Scan for the cell matching the given text and deliver its (X, Y) coordinate at center. 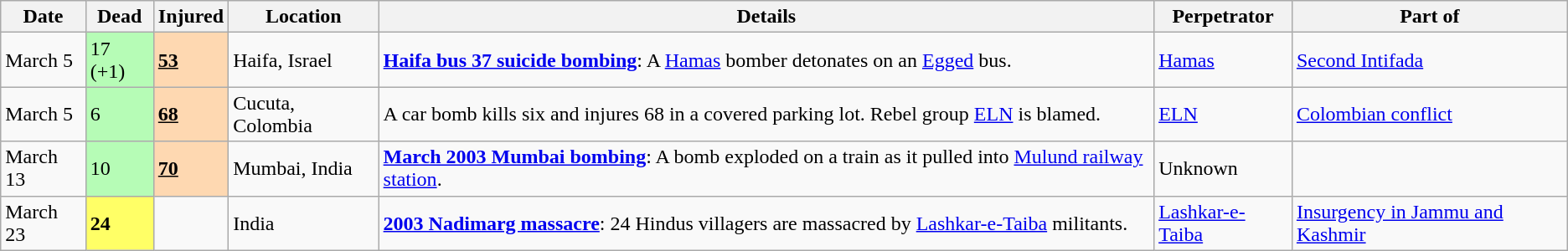
Hamas (1223, 60)
Perpetrator (1223, 17)
10 (119, 169)
Date (44, 17)
Injured (191, 17)
68 (191, 114)
Second Intifada (1429, 60)
Dead (119, 17)
17 (+1) (119, 60)
Colombian conflict (1429, 114)
Lashkar-e-Taiba (1223, 223)
Cucuta, Colombia (303, 114)
India (303, 223)
70 (191, 169)
Mumbai, India (303, 169)
2003 Nadimarg massacre: 24 Hindus villagers are massacred by Lashkar-e-Taiba militants. (766, 223)
March 2003 Mumbai bombing: A bomb exploded on a train as it pulled into Mulund railway station. (766, 169)
Part of (1429, 17)
March 23 (44, 223)
6 (119, 114)
ELN (1223, 114)
Unknown (1223, 169)
24 (119, 223)
A car bomb kills six and injures 68 in a covered parking lot. Rebel group ELN is blamed. (766, 114)
Location (303, 17)
Haifa bus 37 suicide bombing: A Hamas bomber detonates on an Egged bus. (766, 60)
Haifa, Israel (303, 60)
Insurgency in Jammu and Kashmir (1429, 223)
53 (191, 60)
Details (766, 17)
March 13 (44, 169)
